Return the [x, y] coordinate for the center point of the cell that contains the specified text.  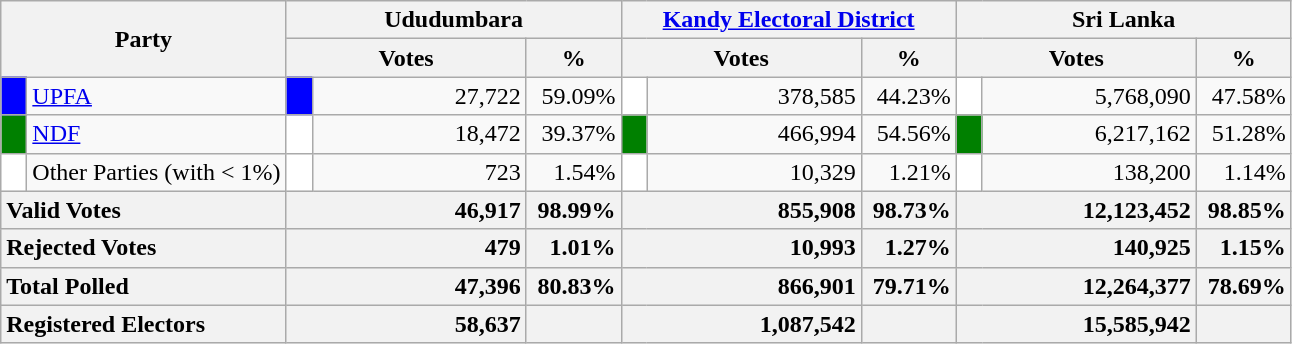
866,901 [741, 286]
10,329 [754, 172]
UPFA [156, 96]
5,768,090 [1089, 96]
47.58% [1244, 96]
378,585 [754, 96]
47,396 [406, 286]
58,637 [406, 324]
1.27% [908, 248]
1,087,542 [741, 324]
10,993 [741, 248]
98.73% [908, 210]
479 [406, 248]
1.21% [908, 172]
51.28% [1244, 134]
1.01% [574, 248]
6,217,162 [1089, 134]
855,908 [741, 210]
46,917 [406, 210]
723 [419, 172]
78.69% [1244, 286]
98.85% [1244, 210]
18,472 [419, 134]
15,585,942 [1076, 324]
12,123,452 [1076, 210]
140,925 [1076, 248]
Party [144, 39]
98.99% [574, 210]
Sri Lanka [1124, 20]
Registered Electors [144, 324]
80.83% [574, 286]
1.14% [1244, 172]
44.23% [908, 96]
1.54% [574, 172]
Ududumbara [454, 20]
12,264,377 [1076, 286]
Rejected Votes [144, 248]
1.15% [1244, 248]
Total Polled [144, 286]
138,200 [1089, 172]
27,722 [419, 96]
39.37% [574, 134]
59.09% [574, 96]
54.56% [908, 134]
Other Parties (with < 1%) [156, 172]
Kandy Electoral District [788, 20]
Valid Votes [144, 210]
NDF [156, 134]
466,994 [754, 134]
79.71% [908, 286]
